Locate the cell with the specified text and output its (x, y) center coordinate. 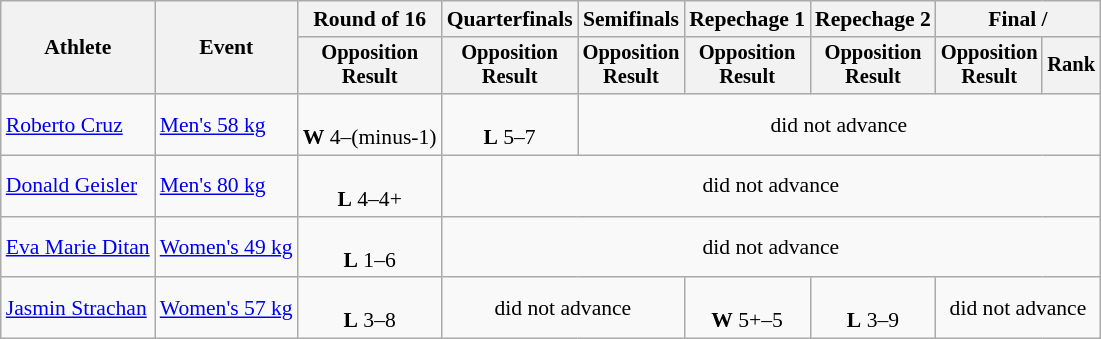
Event (226, 48)
Final / (1018, 19)
L 5–7 (510, 124)
W 5+–5 (747, 308)
Donald Geisler (78, 186)
Repechage 2 (873, 19)
Women's 49 kg (226, 248)
Women's 57 kg (226, 308)
Rank (1071, 66)
L 3–9 (873, 308)
Eva Marie Ditan (78, 248)
Quarterfinals (510, 19)
Round of 16 (370, 19)
L 3–8 (370, 308)
Men's 58 kg (226, 124)
Athlete (78, 48)
L 4–4+ (370, 186)
L 1–6 (370, 248)
Jasmin Strachan (78, 308)
W 4–(minus-1) (370, 124)
Roberto Cruz (78, 124)
Repechage 1 (747, 19)
Men's 80 kg (226, 186)
Semifinals (632, 19)
